From the cell containing the given text, extract its center point as [X, Y] coordinate. 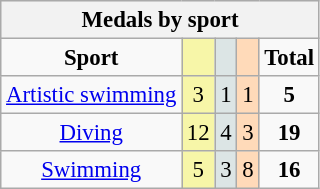
Swimming [92, 170]
4 [226, 133]
8 [248, 170]
Artistic swimming [92, 95]
19 [289, 133]
Total [289, 58]
16 [289, 170]
12 [198, 133]
Sport [92, 58]
Medals by sport [160, 20]
Diving [92, 133]
